Locate the cell with the specified text and output its (X, Y) center coordinate. 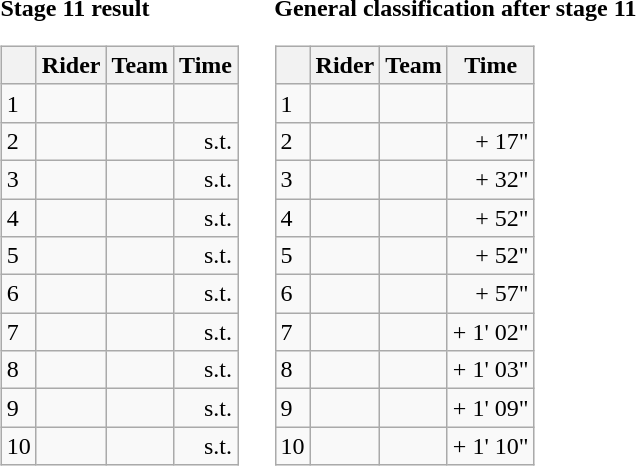
+ 1' 09" (490, 408)
+ 1' 03" (490, 370)
+ 17" (490, 141)
+ 32" (490, 179)
+ 57" (490, 294)
+ 1' 02" (490, 332)
+ 1' 10" (490, 446)
